Identify which cell holds the provided text, then report its [X, Y] central coordinate. 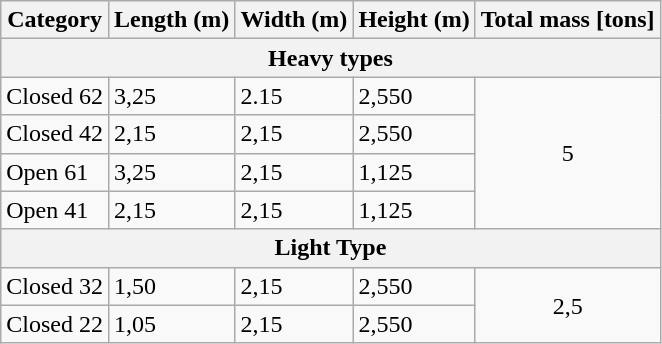
Closed 32 [55, 286]
Closed 22 [55, 324]
5 [568, 153]
Length (m) [171, 20]
2,5 [568, 305]
Width (m) [294, 20]
2.15 [294, 96]
Category [55, 20]
Open 61 [55, 172]
1,50 [171, 286]
Heavy types [330, 58]
Height (m) [414, 20]
Total mass [tons] [568, 20]
Closed 62 [55, 96]
Closed 42 [55, 134]
1,05 [171, 324]
Open 41 [55, 210]
Light Type [330, 248]
